Pinpoint the cell where the given text exists, returning its (X, Y) midpoint coordinate. 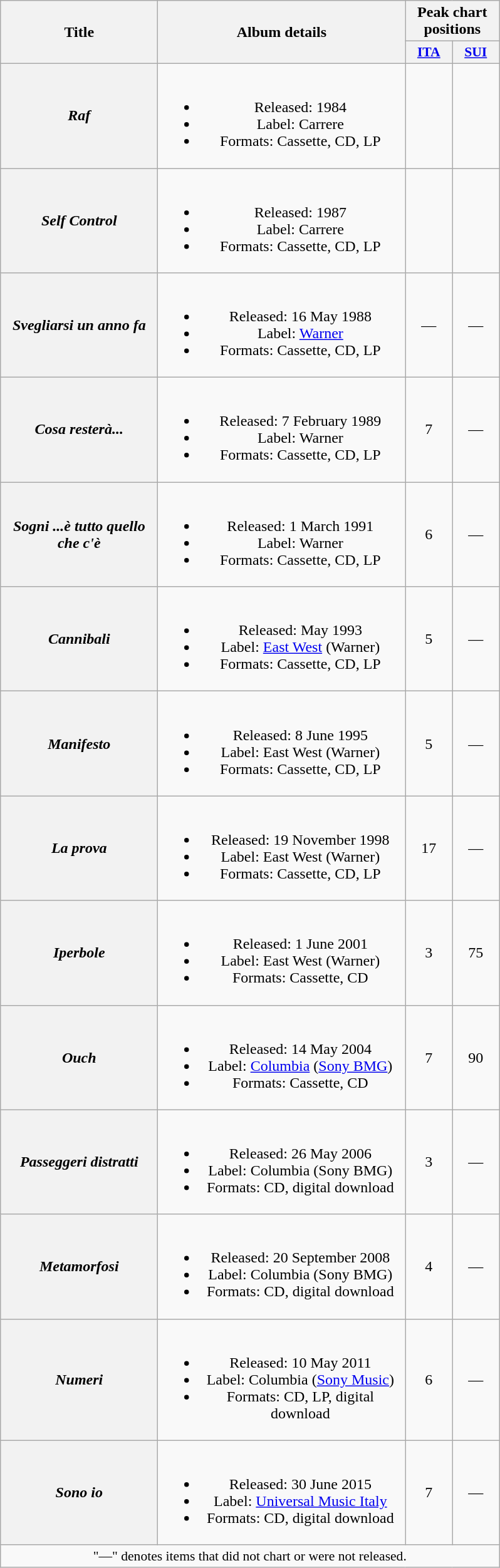
Peak chart positions (452, 21)
Released: 8 June 1995Label: East West (Warner)Formats: Cassette, CD, LP (282, 744)
Released: 30 June 2015Label: Universal Music ItalyFormats: CD, digital download (282, 1493)
Manifesto (79, 744)
75 (476, 953)
Ouch (79, 1057)
Sono io (79, 1493)
Released: 20 September 2008Label: Columbia (Sony BMG)Formats: CD, digital download (282, 1266)
Cannibali (79, 639)
Title (79, 33)
Raf (79, 115)
Cosa resterà... (79, 430)
Released: 1987Label: CarrereFormats: Cassette, CD, LP (282, 220)
Self Control (79, 220)
4 (429, 1266)
Released: 1 March 1991Label: WarnerFormats: Cassette, CD, LP (282, 535)
"—" denotes items that did not chart or were not released. (250, 1556)
Released: 19 November 1998Label: East West (Warner)Formats: Cassette, CD, LP (282, 848)
90 (476, 1057)
Passeggeri distratti (79, 1162)
17 (429, 848)
Released: 14 May 2004Label: Columbia (Sony BMG)Formats: Cassette, CD (282, 1057)
Sogni ...è tutto quello che c'è (79, 535)
Numeri (79, 1380)
Svegliarsi un anno fa (79, 326)
Released: 10 May 2011Label: Columbia (Sony Music)Formats: CD, LP, digital download (282, 1380)
Iperbole (79, 953)
Released: 1 June 2001Label: East West (Warner)Formats: Cassette, CD (282, 953)
Released: 1984Label: CarrereFormats: Cassette, CD, LP (282, 115)
Album details (282, 33)
Released: 26 May 2006Label: Columbia (Sony BMG)Formats: CD, digital download (282, 1162)
La prova (79, 848)
ITA (429, 53)
Released: 16 May 1988Label: WarnerFormats: Cassette, CD, LP (282, 326)
SUI (476, 53)
Metamorfosi (79, 1266)
Released: 7 February 1989Label: WarnerFormats: Cassette, CD, LP (282, 430)
Released: May 1993Label: East West (Warner)Formats: Cassette, CD, LP (282, 639)
